Output the [x, y] coordinate of the center of the cell containing the given text.  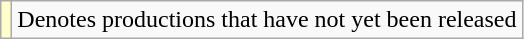
Denotes productions that have not yet been released [267, 20]
